Provide the [x, y] coordinate of the cell's center where the given text is located.  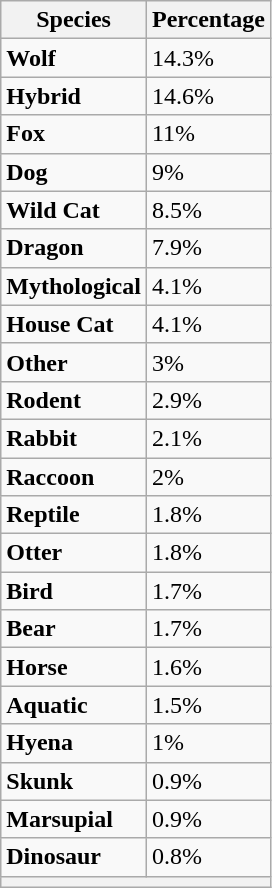
Aquatic [74, 705]
Wild Cat [74, 210]
7.9% [208, 248]
Species [74, 20]
Fox [74, 134]
Rabbit [74, 438]
Marsupial [74, 819]
Dinosaur [74, 857]
Other [74, 362]
2% [208, 477]
1.6% [208, 667]
Wolf [74, 58]
14.3% [208, 58]
8.5% [208, 210]
Bear [74, 629]
Mythological [74, 286]
Hybrid [74, 96]
3% [208, 362]
9% [208, 172]
0.8% [208, 857]
Rodent [74, 400]
House Cat [74, 324]
11% [208, 134]
Percentage [208, 20]
14.6% [208, 96]
1% [208, 743]
Dragon [74, 248]
Skunk [74, 781]
Bird [74, 591]
2.9% [208, 400]
Reptile [74, 515]
Raccoon [74, 477]
2.1% [208, 438]
Otter [74, 553]
Hyena [74, 743]
Dog [74, 172]
1.5% [208, 705]
Horse [74, 667]
